Find where the given text appears and provide that cell's center as (x, y) coordinate. 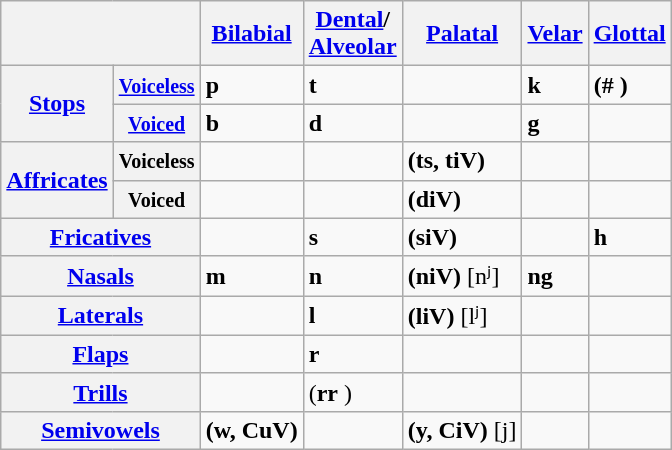
(diV) (462, 199)
Laterals (100, 316)
(niV) [nʲ] (462, 276)
Trills (100, 392)
Semivowels (100, 430)
Fricatives (100, 237)
(rr ) (352, 392)
t (352, 85)
Stops (57, 104)
Flaps (100, 354)
s (352, 237)
Glottal (630, 34)
(y, CiV) [j] (462, 430)
Palatal (462, 34)
p (252, 85)
k (555, 85)
(w, CuV) (252, 430)
(liV) [lʲ] (462, 316)
(siV) (462, 237)
l (352, 316)
Nasals (100, 276)
h (630, 237)
d (352, 123)
m (252, 276)
ng (555, 276)
n (352, 276)
(# ) (630, 85)
g (555, 123)
(ts, tiV) (462, 161)
r (352, 354)
Dental/Alveolar (352, 34)
Bilabial (252, 34)
Velar (555, 34)
b (252, 123)
Affricates (57, 180)
